Determine the [X, Y] coordinate at the center of the cell enclosing the given text.  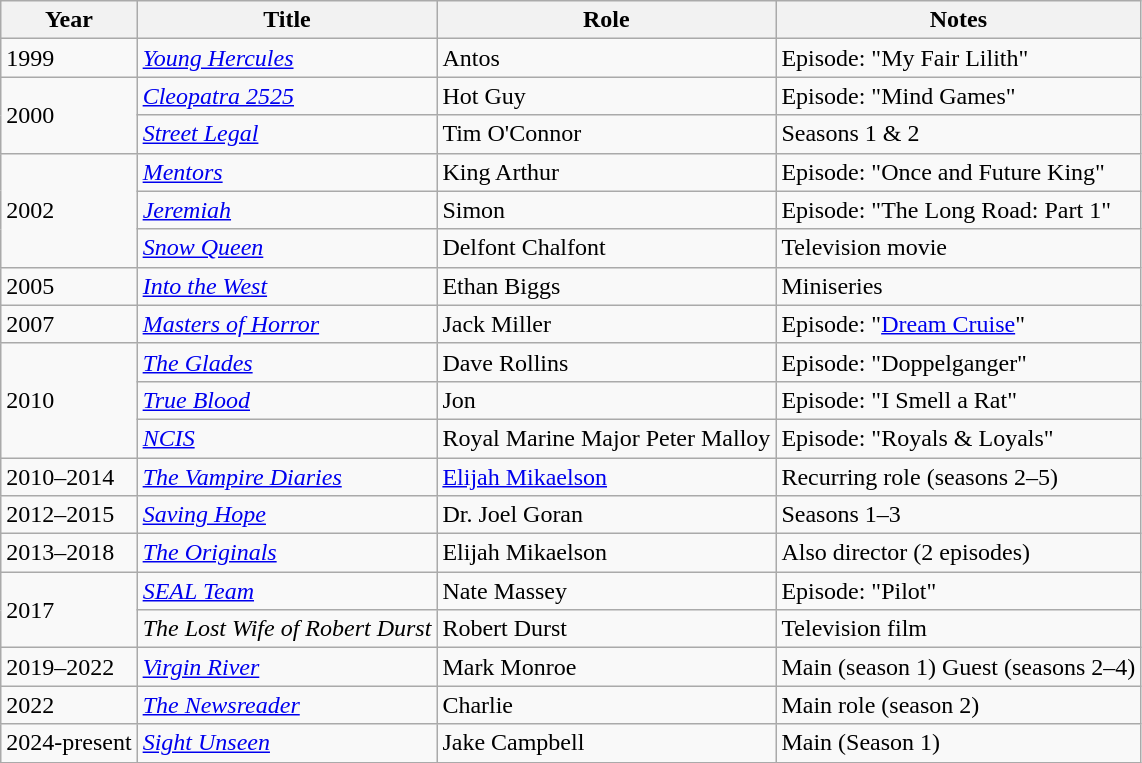
Role [606, 20]
2013–2018 [69, 553]
The Glades [287, 362]
Jeremiah [287, 210]
Episode: "Mind Games" [958, 96]
Hot Guy [606, 96]
Seasons 1 & 2 [958, 134]
Charlie [606, 705]
Mark Monroe [606, 667]
Robert Durst [606, 629]
2002 [69, 210]
Main (Season 1) [958, 743]
Episode: "Pilot" [958, 591]
2007 [69, 324]
Virgin River [287, 667]
Notes [958, 20]
Main role (season 2) [958, 705]
Episode: "Once and Future King" [958, 172]
Jake Campbell [606, 743]
2017 [69, 610]
Mentors [287, 172]
Episode: "I Smell a Rat" [958, 400]
Year [69, 20]
Main (season 1) Guest (seasons 2–4) [958, 667]
2019–2022 [69, 667]
2022 [69, 705]
King Arthur [606, 172]
2024-present [69, 743]
Episode: "Doppelganger" [958, 362]
Snow Queen [287, 248]
1999 [69, 58]
Episode: "Dream Cruise" [958, 324]
Dave Rollins [606, 362]
2010 [69, 400]
Nate Massey [606, 591]
Young Hercules [287, 58]
The Newsreader [287, 705]
Masters of Horror [287, 324]
Into the West [287, 286]
Tim O'Connor [606, 134]
2000 [69, 115]
Also director (2 episodes) [958, 553]
Royal Marine Major Peter Malloy [606, 438]
Antos [606, 58]
Jon [606, 400]
Miniseries [958, 286]
Saving Hope [287, 515]
Street Legal [287, 134]
Episode: "Royals & Loyals" [958, 438]
Delfont Chalfont [606, 248]
Recurring role (seasons 2–5) [958, 477]
Cleopatra 2525 [287, 96]
SEAL Team [287, 591]
Sight Unseen [287, 743]
Simon [606, 210]
Episode: "The Long Road: Part 1" [958, 210]
2010–2014 [69, 477]
Episode: "My Fair Lilith" [958, 58]
2005 [69, 286]
Television movie [958, 248]
The Vampire Diaries [287, 477]
Title [287, 20]
True Blood [287, 400]
Seasons 1–3 [958, 515]
2012–2015 [69, 515]
NCIS [287, 438]
Television film [958, 629]
Dr. Joel Goran [606, 515]
Jack Miller [606, 324]
Ethan Biggs [606, 286]
The Lost Wife of Robert Durst [287, 629]
The Originals [287, 553]
